Identify which cell holds the provided text, then report its (X, Y) central coordinate. 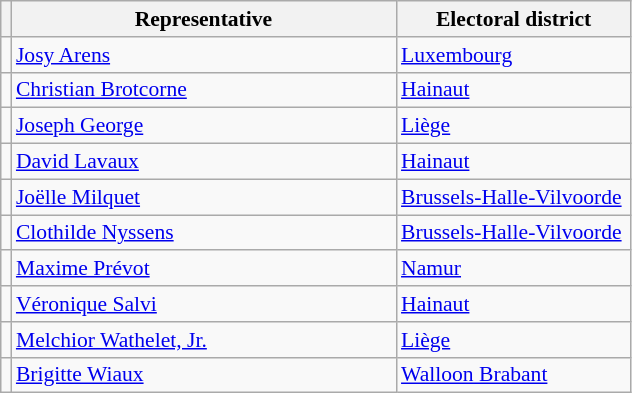
Clothilde Nyssens (204, 233)
Electoral district (514, 19)
Brigitte Wiaux (204, 375)
Joseph George (204, 126)
Véronique Salvi (204, 304)
Maxime Prévot (204, 269)
David Lavaux (204, 162)
Luxembourg (514, 55)
Namur (514, 269)
Christian Brotcorne (204, 90)
Representative (204, 19)
Josy Arens (204, 55)
Joëlle Milquet (204, 197)
Melchior Wathelet, Jr. (204, 340)
Walloon Brabant (514, 375)
